From the cell containing the given text, extract its center point as (x, y) coordinate. 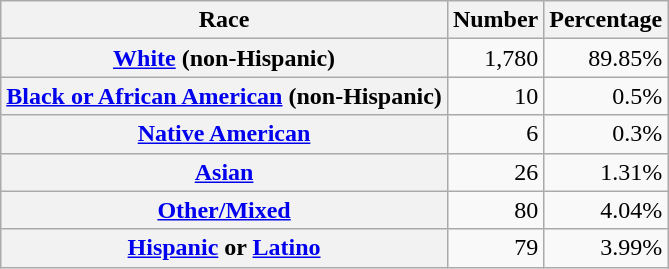
0.5% (606, 96)
Race (224, 20)
4.04% (606, 210)
White (non-Hispanic) (224, 58)
Percentage (606, 20)
10 (495, 96)
Other/Mixed (224, 210)
Number (495, 20)
Asian (224, 172)
89.85% (606, 58)
6 (495, 134)
Black or African American (non-Hispanic) (224, 96)
80 (495, 210)
1.31% (606, 172)
3.99% (606, 248)
1,780 (495, 58)
0.3% (606, 134)
79 (495, 248)
Native American (224, 134)
26 (495, 172)
Hispanic or Latino (224, 248)
